Provide the (X, Y) coordinate of the cell's center where the given text is located.  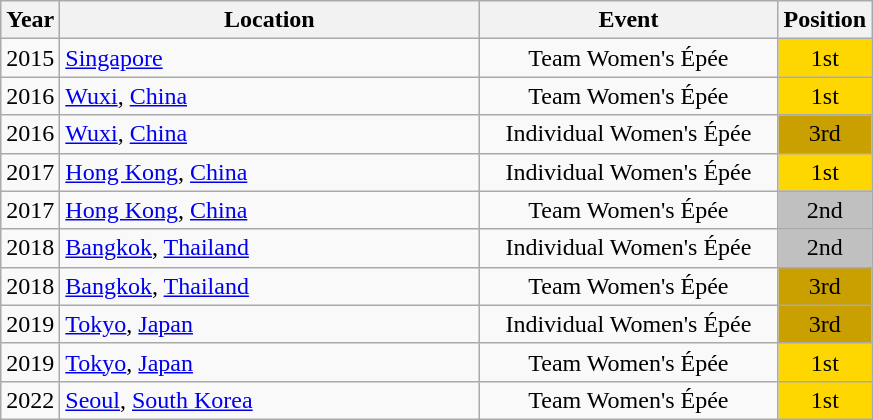
Location (270, 20)
2022 (30, 400)
Event (628, 20)
Year (30, 20)
Singapore (270, 58)
Position (825, 20)
2015 (30, 58)
Seoul, South Korea (270, 400)
